Search for the cell housing the specified text and yield its [x, y] center coordinate. 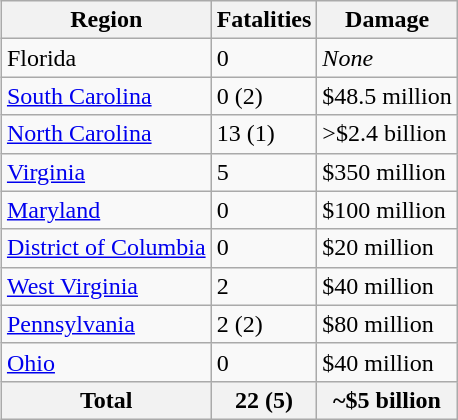
Pennsylvania [106, 324]
13 (1) [264, 134]
District of Columbia [106, 248]
None [387, 58]
Virginia [106, 172]
2 (2) [264, 324]
Maryland [106, 210]
Region [106, 20]
$20 million [387, 248]
Ohio [106, 362]
South Carolina [106, 96]
$100 million [387, 210]
$80 million [387, 324]
2 [264, 286]
$48.5 million [387, 96]
Damage [387, 20]
>$2.4 billion [387, 134]
Total [106, 400]
22 (5) [264, 400]
West Virginia [106, 286]
Fatalities [264, 20]
0 (2) [264, 96]
North Carolina [106, 134]
5 [264, 172]
~$5 billion [387, 400]
$350 million [387, 172]
Florida [106, 58]
